Search for the cell housing the specified text and yield its (x, y) center coordinate. 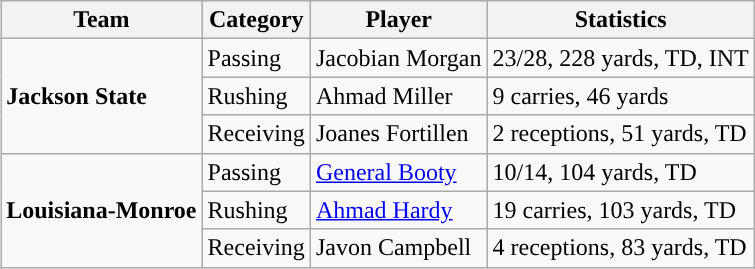
19 carries, 103 yards, TD (620, 210)
Louisiana-Monroe (102, 210)
Jackson State (102, 96)
4 receptions, 83 yards, TD (620, 248)
Ahmad Miller (398, 96)
Statistics (620, 20)
General Booty (398, 172)
9 carries, 46 yards (620, 96)
Jacobian Morgan (398, 58)
10/14, 104 yards, TD (620, 172)
Category (256, 20)
Ahmad Hardy (398, 210)
Player (398, 20)
Javon Campbell (398, 248)
Team (102, 20)
2 receptions, 51 yards, TD (620, 134)
Joanes Fortillen (398, 134)
23/28, 228 yards, TD, INT (620, 58)
